Output the [x, y] coordinate of the center of the cell containing the given text.  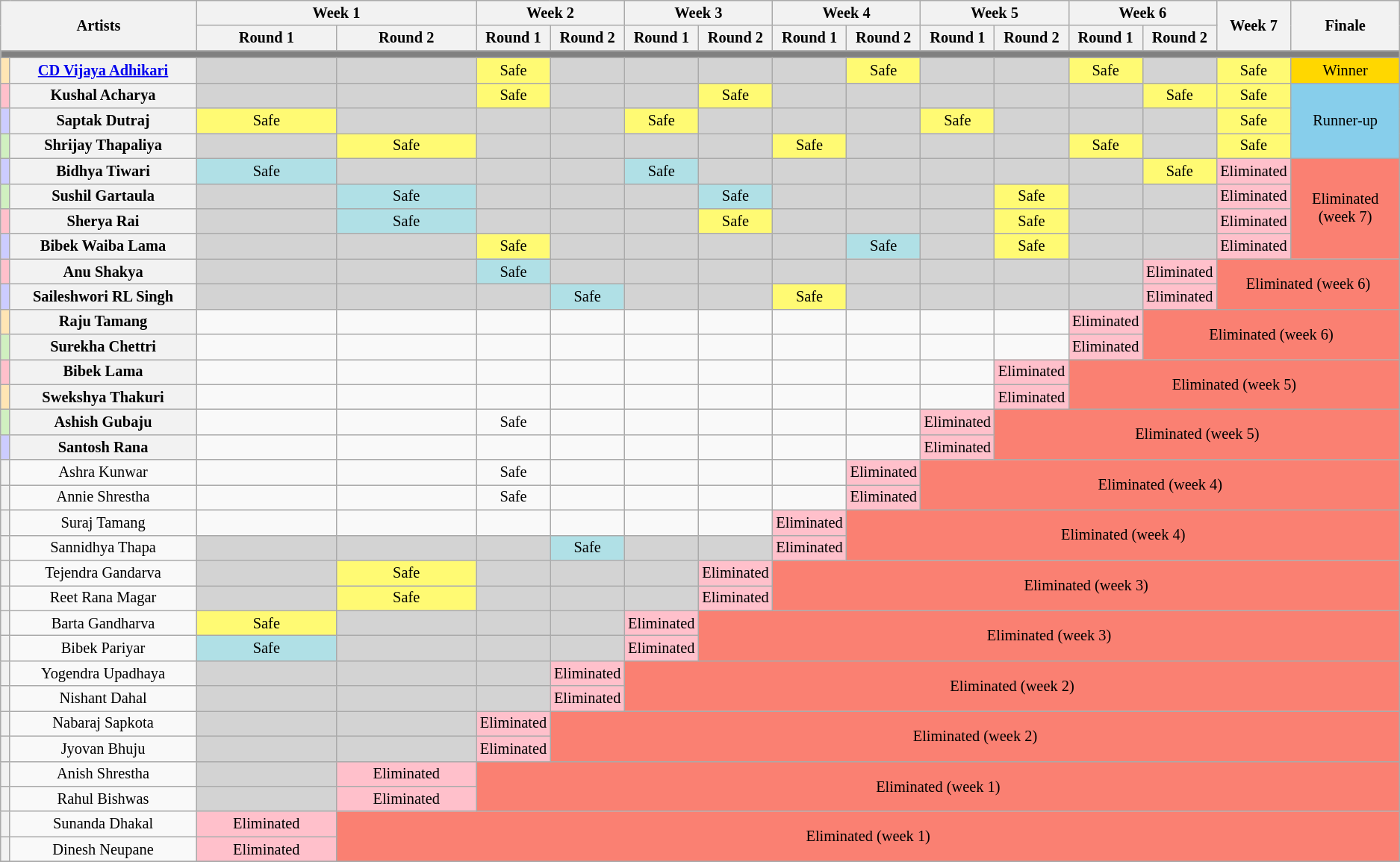
Sushil Gartaula [103, 196]
Tejendra Gandarva [103, 572]
Saptak Dutraj [103, 121]
Sherya Rai [103, 221]
Bibek Pariyar [103, 648]
Shrijay Thapaliya [103, 146]
Dinesh Neupane [103, 849]
Week 1 [336, 13]
Reet Rana Magar [103, 598]
Eliminated (week 7) [1345, 209]
Jyovan Bhuju [103, 749]
Week 6 [1142, 13]
Kushal Acharya [103, 96]
Artists [99, 25]
Sannidhya Thapa [103, 548]
Santosh Rana [103, 447]
Bibek Lama [103, 372]
Week 5 [995, 13]
Nabaraj Sapkota [103, 723]
Anu Shakya [103, 272]
Week 3 [698, 13]
Ashish Gubaju [103, 422]
Week 2 [550, 13]
Bibek Waiba Lama [103, 246]
Week 4 [846, 13]
Sunanda Dhakal [103, 824]
Nishant Dahal [103, 699]
Ashra Kunwar [103, 472]
Barta Gandharva [103, 623]
Bidhya Tiwari [103, 171]
Surekha Chettri [103, 347]
Runner-up [1345, 121]
Yogendra Upadhaya [103, 673]
Week 7 [1253, 25]
Winner [1345, 70]
Anish Shrestha [103, 774]
CD Vijaya Adhikari [103, 70]
Swekshya Thakuri [103, 397]
Annie Shrestha [103, 497]
Suraj Tamang [103, 522]
Rahul Bishwas [103, 799]
Raju Tamang [103, 322]
Saileshwori RL Singh [103, 296]
Finale [1345, 25]
